Output the [X, Y] coordinate of the center of the cell containing the given text.  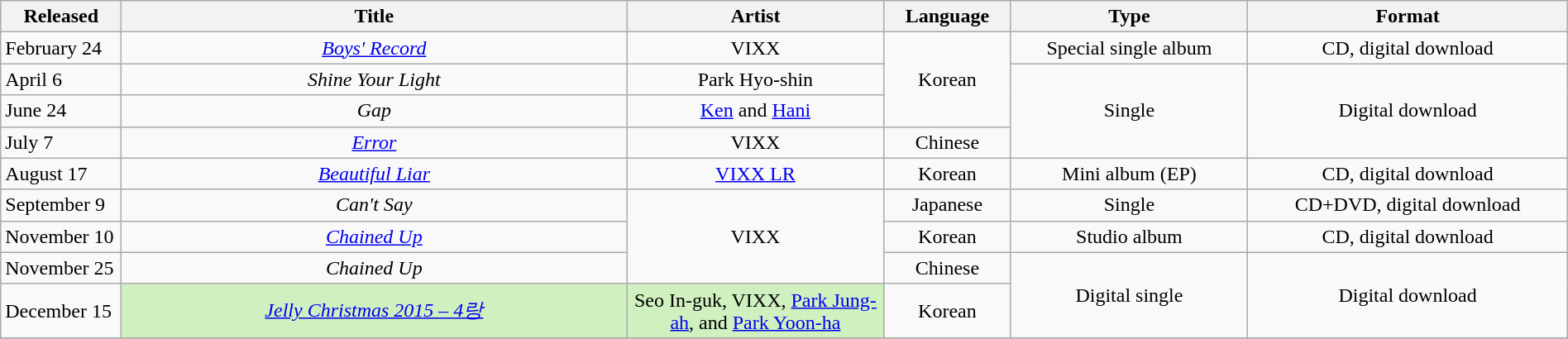
Gap [374, 111]
Ken and Hani [756, 111]
Artist [756, 17]
Studio album [1130, 236]
February 24 [61, 48]
Type [1130, 17]
June 24 [61, 111]
Beautiful Liar [374, 174]
Jelly Christmas 2015 – 4랑 [374, 311]
November 10 [61, 236]
Error [374, 142]
Shine Your Light [374, 79]
November 25 [61, 268]
Digital single [1130, 294]
Seo In-guk, VIXX, Park Jung-ah, and Park Yoon-ha [756, 311]
Special single album [1130, 48]
August 17 [61, 174]
Mini album (EP) [1130, 174]
April 6 [61, 79]
Title [374, 17]
CD+DVD, digital download [1408, 205]
Can't Say [374, 205]
Park Hyo-shin [756, 79]
Boys' Record [374, 48]
VIXX LR [756, 174]
Format [1408, 17]
Japanese [948, 205]
Released [61, 17]
Language [948, 17]
September 9 [61, 205]
July 7 [61, 142]
December 15 [61, 311]
